Output the (x, y) coordinate of the center of the cell containing the given text.  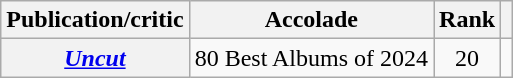
Rank (468, 20)
Uncut (95, 58)
Accolade (311, 20)
20 (468, 58)
80 Best Albums of 2024 (311, 58)
Publication/critic (95, 20)
